Identify which cell holds the provided text, then report its [X, Y] central coordinate. 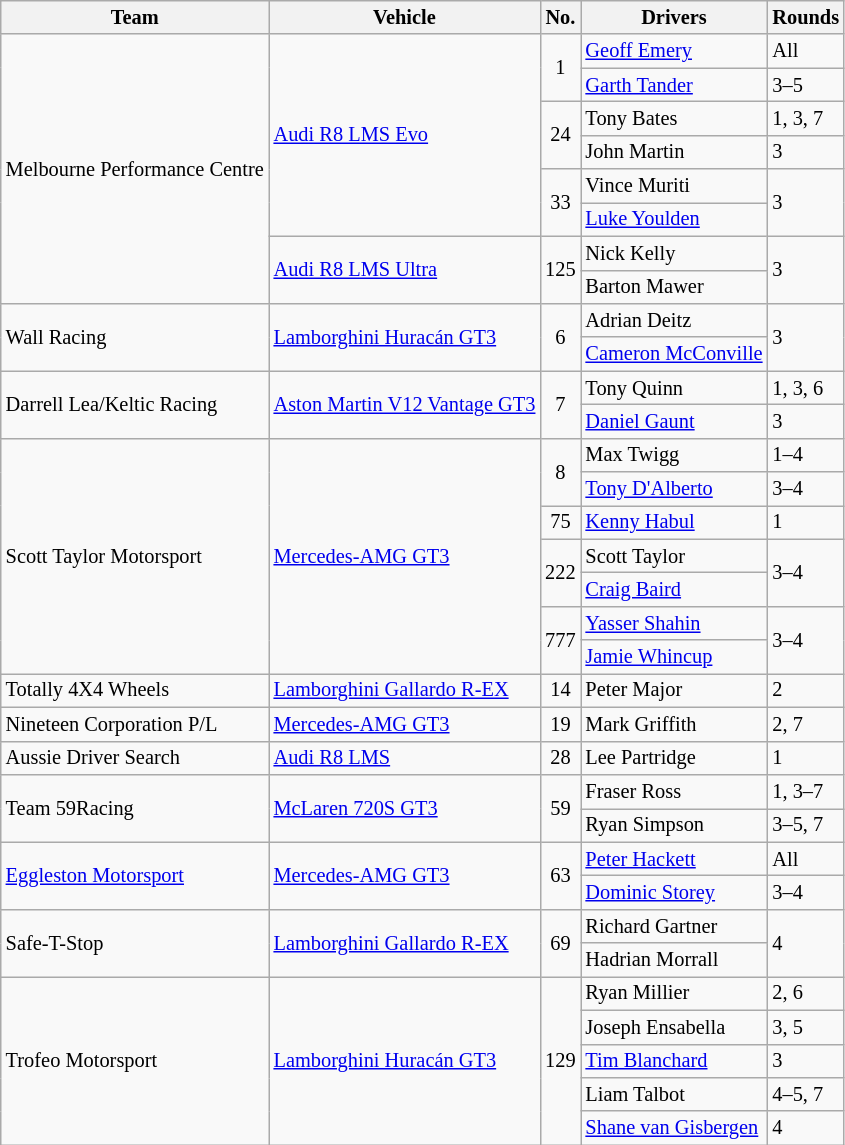
2, 7 [806, 724]
1–4 [806, 455]
Liam Talbot [674, 1094]
1, 3, 7 [806, 118]
Hadrian Morrall [674, 960]
Totally 4X4 Wheels [135, 690]
Peter Hackett [674, 859]
777 [560, 640]
Richard Gartner [674, 926]
4–5, 7 [806, 1094]
7 [560, 404]
Max Twigg [674, 455]
Cameron McConville [674, 354]
Joseph Ensabella [674, 1027]
No. [560, 17]
Tim Blanchard [674, 1061]
125 [560, 270]
75 [560, 522]
Tony Bates [674, 118]
3, 5 [806, 1027]
Melbourne Performance Centre [135, 168]
Trofeo Motorsport [135, 1060]
McLaren 720S GT3 [405, 808]
33 [560, 202]
Ryan Simpson [674, 825]
Aussie Driver Search [135, 758]
19 [560, 724]
Scott Taylor Motorsport [135, 556]
6 [560, 336]
Jamie Whincup [674, 657]
Daniel Gaunt [674, 421]
Audi R8 LMS Ultra [405, 270]
Nick Kelly [674, 253]
59 [560, 808]
Mark Griffith [674, 724]
Geoff Emery [674, 51]
Audi R8 LMS Evo [405, 135]
Safe-T-Stop [135, 942]
14 [560, 690]
Scott Taylor [674, 556]
Peter Major [674, 690]
Tony Quinn [674, 388]
1, 3, 6 [806, 388]
69 [560, 942]
28 [560, 758]
John Martin [674, 152]
Darrell Lea/Keltic Racing [135, 404]
Eggleston Motorsport [135, 876]
Yasser Shahin [674, 623]
63 [560, 876]
Vehicle [405, 17]
Fraser Ross [674, 791]
Dominic Storey [674, 892]
Audi R8 LMS [405, 758]
Shane van Gisbergen [674, 1128]
Craig Baird [674, 589]
3–5, 7 [806, 825]
Adrian Deitz [674, 320]
24 [560, 134]
2 [806, 690]
Kenny Habul [674, 522]
129 [560, 1060]
Rounds [806, 17]
1, 3–7 [806, 791]
8 [560, 472]
Nineteen Corporation P/L [135, 724]
Vince Muriti [674, 186]
222 [560, 572]
Barton Mawer [674, 287]
Tony D'Alberto [674, 489]
Drivers [674, 17]
3–5 [806, 85]
2, 6 [806, 993]
Team 59Racing [135, 808]
Team [135, 17]
Wall Racing [135, 336]
Garth Tander [674, 85]
Aston Martin V12 Vantage GT3 [405, 404]
Luke Youlden [674, 219]
Ryan Millier [674, 993]
Lee Partridge [674, 758]
